For the text-containing cell, return its midpoint in (X, Y) coordinate format. 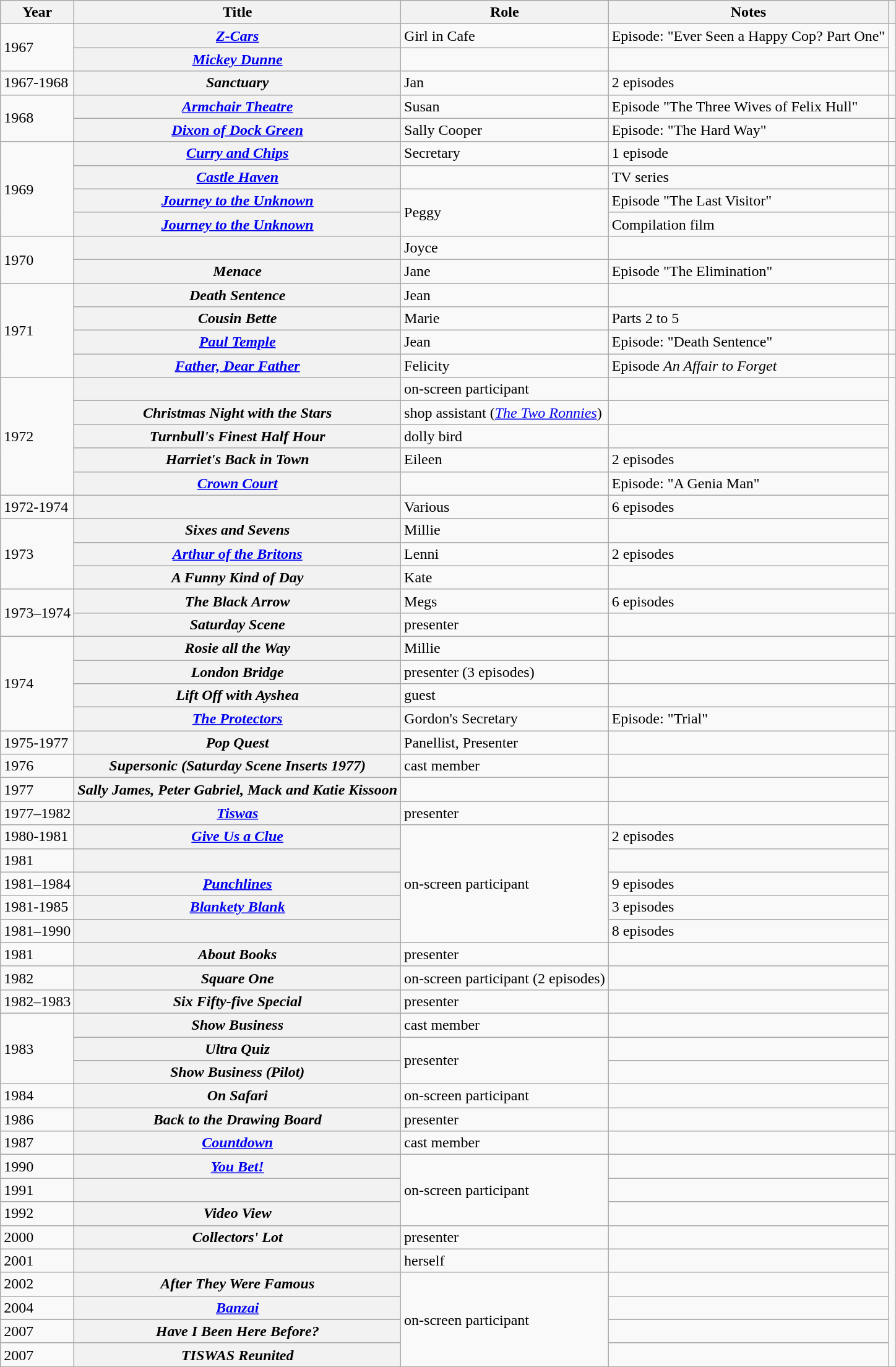
Tiswas (238, 813)
Year (37, 12)
1981–1990 (37, 931)
guest (505, 696)
Sally James, Peter Gabriel, Mack and Katie Kissoon (238, 790)
Mickey Dunne (238, 59)
TV series (749, 177)
Dixon of Dock Green (238, 130)
Z-Cars (238, 36)
1976 (37, 766)
Countdown (238, 1143)
Arthur of the Britons (238, 554)
Armchair Theatre (238, 106)
A Funny Kind of Day (238, 577)
Secretary (505, 153)
TISWAS Reunited (238, 1355)
Blankety Blank (238, 907)
Six Fifty-five Special (238, 1001)
Jane (505, 271)
Sally Cooper (505, 130)
Paul Temple (238, 342)
1987 (37, 1143)
Square One (238, 978)
Episode: "Ever Seen a Happy Cop? Part One" (749, 36)
1982 (37, 978)
Joyce (505, 248)
1971 (37, 330)
Show Business (238, 1025)
Sixes and Sevens (238, 530)
Marie (505, 319)
Crown Court (238, 483)
Episode "The Three Wives of Felix Hull" (749, 106)
Episode "The Last Visitor" (749, 201)
1990 (37, 1166)
Peggy (505, 212)
1984 (37, 1096)
The Black Arrow (238, 601)
1975-1977 (37, 743)
1982–1983 (37, 1001)
Christmas Night with the Stars (238, 413)
Episode An Affair to Forget (749, 366)
Father, Dear Father (238, 366)
Notes (749, 12)
1992 (37, 1214)
3 episodes (749, 907)
Pop Quest (238, 743)
2004 (37, 1308)
1991 (37, 1190)
2000 (37, 1237)
About Books (238, 954)
Girl in Cafe (505, 36)
dolly bird (505, 436)
On Safari (238, 1096)
2001 (37, 1261)
shop assistant (The Two Ronnies) (505, 413)
1 episode (749, 153)
Rosie all the Way (238, 648)
Death Sentence (238, 295)
Eileen (505, 460)
Compilation film (749, 224)
1973 (37, 554)
Susan (505, 106)
Harriet's Back in Town (238, 460)
1986 (37, 1119)
1980-1981 (37, 837)
Various (505, 507)
Felicity (505, 366)
Gordon's Secretary (505, 719)
on-screen participant (2 episodes) (505, 978)
1968 (37, 118)
Castle Haven (238, 177)
Punchlines (238, 884)
Cousin Bette (238, 319)
1974 (37, 683)
1973–1974 (37, 613)
1972 (37, 436)
1967-1968 (37, 83)
Ultra Quiz (238, 1049)
Parts 2 to 5 (749, 319)
1977–1982 (37, 813)
1981–1984 (37, 884)
Episode: "A Genia Man" (749, 483)
1969 (37, 189)
1981-1985 (37, 907)
Episode: "Death Sentence" (749, 342)
Supersonic (Saturday Scene Inserts 1977) (238, 766)
Banzai (238, 1308)
8 episodes (749, 931)
You Bet! (238, 1166)
Jan (505, 83)
1967 (37, 48)
Show Business (Pilot) (238, 1072)
Episode: "The Hard Way" (749, 130)
Panellist, Presenter (505, 743)
The Protectors (238, 719)
Video View (238, 1214)
1970 (37, 259)
Title (238, 12)
Menace (238, 271)
Give Us a Clue (238, 837)
Lift Off with Ayshea (238, 696)
Role (505, 12)
presenter (3 episodes) (505, 671)
Turnbull's Finest Half Hour (238, 436)
Back to the Drawing Board (238, 1119)
Episode: "Trial" (749, 719)
Have I Been Here Before? (238, 1331)
After They Were Famous (238, 1284)
Collectors' Lot (238, 1237)
herself (505, 1261)
Saturday Scene (238, 624)
Megs (505, 601)
1983 (37, 1048)
1972-1974 (37, 507)
1977 (37, 790)
Kate (505, 577)
Lenni (505, 554)
Curry and Chips (238, 153)
2002 (37, 1284)
London Bridge (238, 671)
Sanctuary (238, 83)
Episode "The Elimination" (749, 271)
9 episodes (749, 884)
